Capture the cell that displays the provided text and extract its (X, Y) central coordinate. 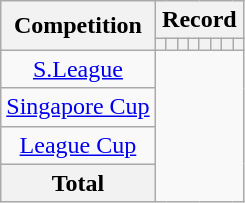
Competition (78, 26)
Total (78, 183)
Record (199, 20)
S.League (78, 69)
League Cup (78, 145)
Singapore Cup (78, 107)
